Capture the cell that displays the provided text and extract its (X, Y) central coordinate. 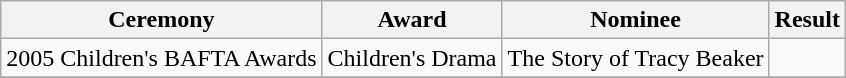
Nominee (636, 20)
Award (412, 20)
2005 Children's BAFTA Awards (162, 58)
Children's Drama (412, 58)
Result (807, 20)
Ceremony (162, 20)
The Story of Tracy Beaker (636, 58)
